Find where the given text appears and provide that cell's center as [x, y] coordinate. 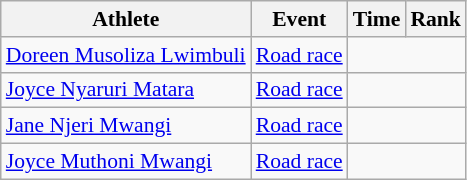
Jane Njeri Mwangi [126, 126]
Joyce Nyaruri Matara [126, 90]
Time [377, 19]
Athlete [126, 19]
Joyce Muthoni Mwangi [126, 162]
Rank [436, 19]
Doreen Musoliza Lwimbuli [126, 55]
Event [300, 19]
